Detect which cell encompasses the target text, then output its (x, y) center coordinate. 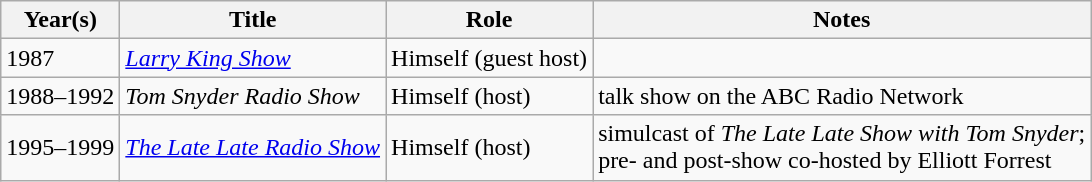
Role (490, 20)
talk show on the ABC Radio Network (842, 96)
1988–1992 (60, 96)
Title (253, 20)
Year(s) (60, 20)
Larry King Show (253, 58)
Notes (842, 20)
The Late Late Radio Show (253, 148)
Tom Snyder Radio Show (253, 96)
simulcast of The Late Late Show with Tom Snyder;pre- and post-show co-hosted by Elliott Forrest (842, 148)
1987 (60, 58)
Himself (guest host) (490, 58)
1995–1999 (60, 148)
